Pinpoint the cell where the given text exists, returning its (x, y) midpoint coordinate. 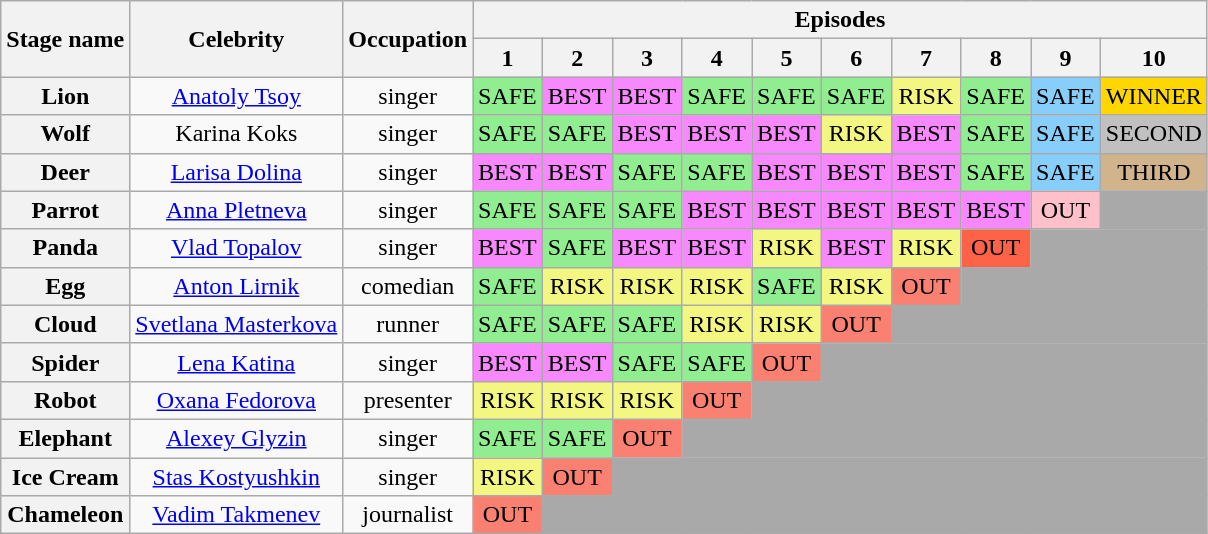
Cloud (66, 324)
SECOND (1154, 134)
Anton Lirnik (236, 286)
Anatoly Tsoy (236, 96)
Larisa Dolina (236, 172)
Vlad Topalov (236, 248)
6 (856, 58)
Occupation (408, 39)
Celebrity (236, 39)
Svetlana Masterkova (236, 324)
9 (1066, 58)
Panda (66, 248)
Alexey Glyzin (236, 438)
Egg (66, 286)
8 (996, 58)
Deer (66, 172)
presenter (408, 400)
1 (508, 58)
WINNER (1154, 96)
10 (1154, 58)
Stas Kostyushkin (236, 477)
journalist (408, 515)
Anna Pletneva (236, 210)
Spider (66, 362)
Parrot (66, 210)
Lion (66, 96)
4 (717, 58)
Ice Cream (66, 477)
runner (408, 324)
Wolf (66, 134)
5 (787, 58)
7 (926, 58)
Chameleon (66, 515)
Karina Koks (236, 134)
Lena Katina (236, 362)
3 (647, 58)
2 (577, 58)
THIRD (1154, 172)
Stage name (66, 39)
Episodes (840, 20)
Vadim Takmenev (236, 515)
comedian (408, 286)
Robot (66, 400)
Oxana Fedorova (236, 400)
Elephant (66, 438)
